Scan for the cell matching the given text and deliver its (x, y) coordinate at center. 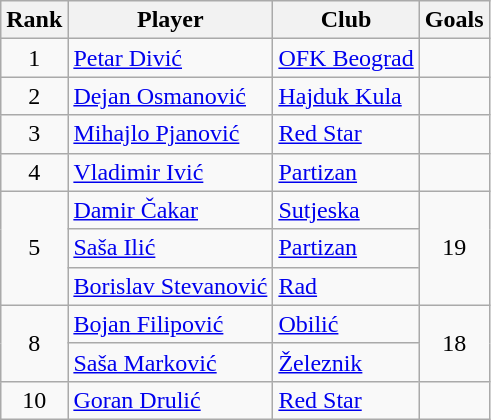
Borislav Stevanović (170, 286)
Club (346, 20)
Saša Marković (170, 362)
Saša Ilić (170, 248)
5 (34, 248)
Goals (454, 20)
3 (34, 134)
Petar Divić (170, 58)
Player (170, 20)
Hajduk Kula (346, 96)
Sutjeska (346, 210)
19 (454, 248)
OFK Beograd (346, 58)
8 (34, 343)
Dejan Osmanović (170, 96)
1 (34, 58)
10 (34, 400)
Obilić (346, 324)
Rank (34, 20)
18 (454, 343)
Damir Čakar (170, 210)
Mihajlo Pjanović (170, 134)
Železnik (346, 362)
2 (34, 96)
4 (34, 172)
Bojan Filipović (170, 324)
Goran Drulić (170, 400)
Vladimir Ivić (170, 172)
Rad (346, 286)
